Pinpoint the cell where the given text exists, returning its (x, y) midpoint coordinate. 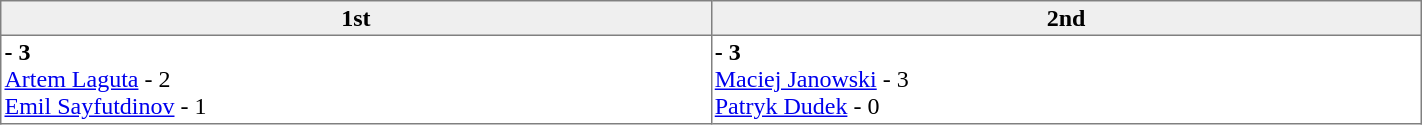
- 3Artem Laguta - 2Emil Sayfutdinov - 1 (356, 79)
1st (356, 18)
2nd (1066, 18)
- 3Maciej Janowski - 3Patryk Dudek - 0 (1066, 79)
